Capture the cell that displays the provided text and extract its (x, y) central coordinate. 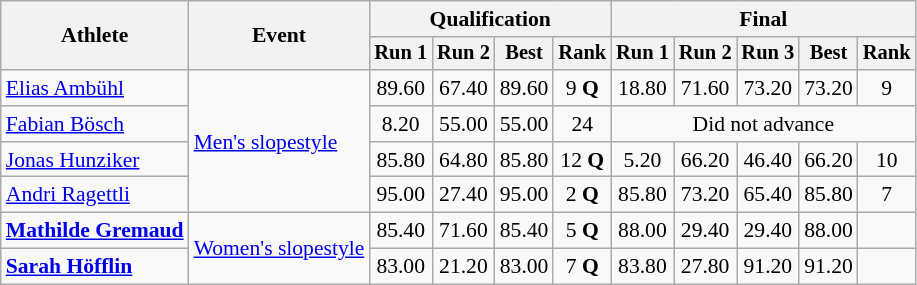
Mathilde Gremaud (95, 231)
12 Q (582, 160)
7 Q (582, 267)
8.20 (400, 124)
Sarah Höfflin (95, 267)
Did not advance (763, 124)
Jonas Hunziker (95, 160)
9 (887, 88)
64.80 (464, 160)
21.20 (464, 267)
9 Q (582, 88)
Fabian Bösch (95, 124)
65.40 (768, 195)
Women's slopestyle (280, 248)
27.80 (706, 267)
5.20 (642, 160)
46.40 (768, 160)
67.40 (464, 88)
Run 3 (768, 54)
2 Q (582, 195)
Qualification (490, 19)
7 (887, 195)
27.40 (464, 195)
Event (280, 36)
10 (887, 160)
18.80 (642, 88)
83.80 (642, 267)
Andri Ragettli (95, 195)
Men's slopestyle (280, 141)
Athlete (95, 36)
5 Q (582, 231)
Final (763, 19)
24 (582, 124)
Elias Ambühl (95, 88)
